Determine the [X, Y] coordinate at the center of the cell enclosing the given text.  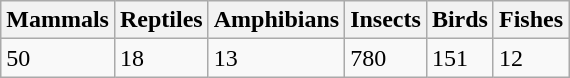
18 [161, 58]
Amphibians [276, 20]
Insects [386, 20]
151 [460, 58]
12 [530, 58]
50 [58, 58]
Fishes [530, 20]
13 [276, 58]
780 [386, 58]
Reptiles [161, 20]
Birds [460, 20]
Mammals [58, 20]
